Extract the (x, y) coordinate from the center of the cell holding the provided text.  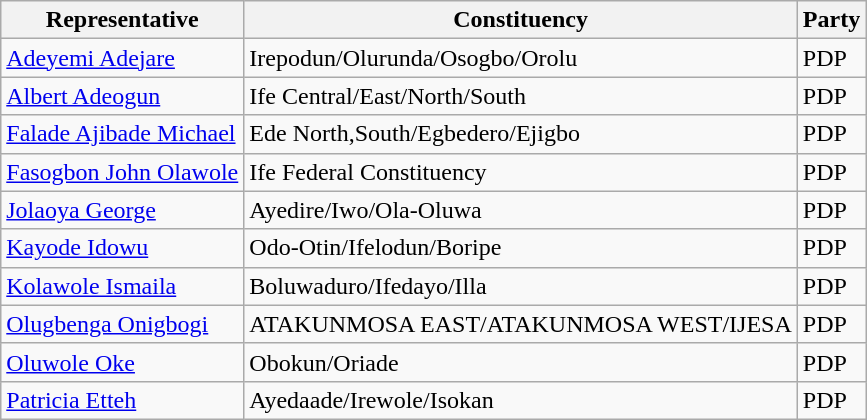
ATAKUNMOSA EAST/ATAKUNMOSA WEST/IJESA (521, 324)
Odo-Otin/Ifelodun/Boripe (521, 248)
Patricia Etteh (122, 400)
Jolaoya George (122, 210)
Fasogbon John Olawole (122, 172)
Albert Adeogun (122, 96)
Party (831, 20)
Boluwaduro/Ifedayo/Illa (521, 286)
Obokun/Oriade (521, 362)
Oluwole Oke (122, 362)
Ede North,South/Egbedero/Ejigbo (521, 134)
Adeyemi Adejare (122, 58)
Falade Ajibade Michael (122, 134)
Irepodun/Olurunda/Osogbo/Orolu (521, 58)
Olugbenga Onigbogi (122, 324)
Kolawole Ismaila (122, 286)
Constituency (521, 20)
Kayode Idowu (122, 248)
Ife Central/East/North/South (521, 96)
Ayedaade/Irewole/Isokan (521, 400)
Ayedire/Iwo/Ola-Oluwa (521, 210)
Representative (122, 20)
Ife Federal Constituency (521, 172)
